Provide the (x, y) coordinate of the cell's center where the given text is located.  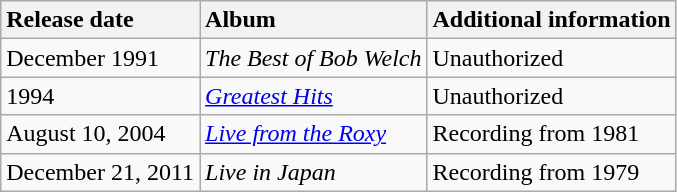
Release date (100, 20)
December 1991 (100, 58)
Album (314, 20)
December 21, 2011 (100, 172)
1994 (100, 96)
Live in Japan (314, 172)
Recording from 1979 (552, 172)
Greatest Hits (314, 96)
Recording from 1981 (552, 134)
Additional information (552, 20)
Live from the Roxy (314, 134)
The Best of Bob Welch (314, 58)
August 10, 2004 (100, 134)
